Search for the cell housing the specified text and yield its (X, Y) center coordinate. 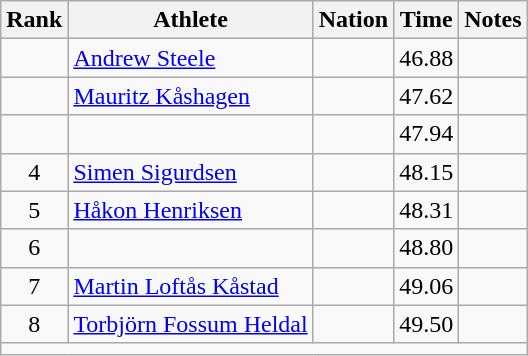
46.88 (426, 58)
Mauritz Kåshagen (190, 96)
Simen Sigurdsen (190, 172)
Martin Loftås Kåstad (190, 286)
Time (426, 20)
7 (34, 286)
47.62 (426, 96)
Athlete (190, 20)
Andrew Steele (190, 58)
48.80 (426, 248)
49.50 (426, 324)
Nation (353, 20)
5 (34, 210)
Rank (34, 20)
49.06 (426, 286)
Håkon Henriksen (190, 210)
47.94 (426, 134)
48.15 (426, 172)
Torbjörn Fossum Heldal (190, 324)
8 (34, 324)
48.31 (426, 210)
Notes (493, 20)
6 (34, 248)
4 (34, 172)
